Determine the [X, Y] coordinate at the center of the cell enclosing the given text.  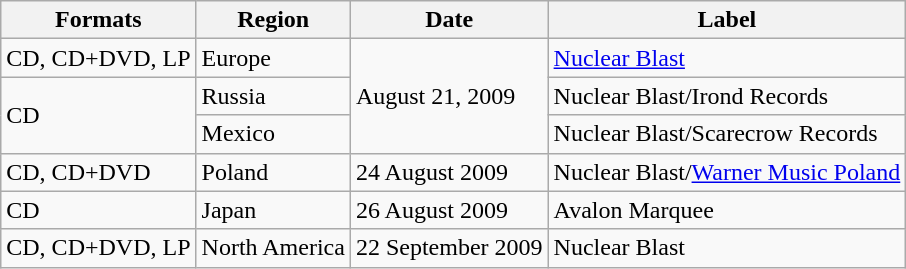
CD, CD+DVD [98, 172]
Nuclear Blast/Irond Records [727, 96]
Nuclear Blast/Scarecrow Records [727, 134]
24 August 2009 [449, 172]
Japan [273, 210]
Russia [273, 96]
Formats [98, 20]
Mexico [273, 134]
Label [727, 20]
Nuclear Blast/Warner Music Poland [727, 172]
Date [449, 20]
26 August 2009 [449, 210]
Region [273, 20]
Avalon Marquee [727, 210]
Poland [273, 172]
August 21, 2009 [449, 96]
22 September 2009 [449, 248]
Europe [273, 58]
North America [273, 248]
